Detect which cell encompasses the target text, then output its (x, y) center coordinate. 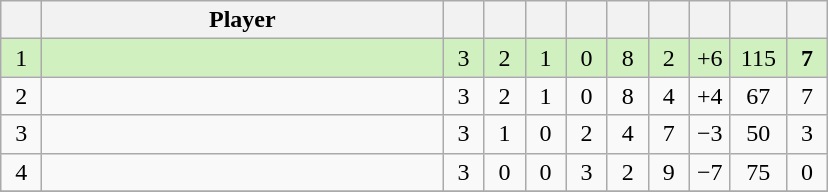
50 (758, 134)
75 (758, 172)
−3 (710, 134)
+6 (710, 58)
Player (242, 20)
+4 (710, 96)
115 (758, 58)
−7 (710, 172)
9 (668, 172)
67 (758, 96)
